Identify which cell holds the provided text, then report its (x, y) central coordinate. 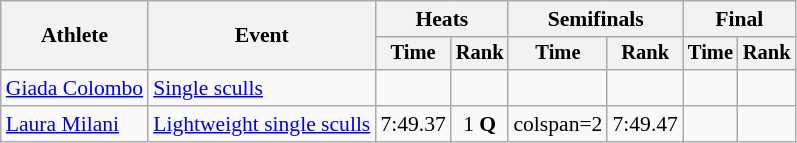
Single sculls (262, 88)
Final (739, 19)
7:49.47 (644, 124)
colspan=2 (558, 124)
Laura Milani (74, 124)
Event (262, 36)
Athlete (74, 36)
Lightweight single sculls (262, 124)
Giada Colombo (74, 88)
Heats (442, 19)
7:49.37 (412, 124)
Semifinals (596, 19)
1 Q (480, 124)
